Scan for the cell matching the given text and deliver its (X, Y) coordinate at center. 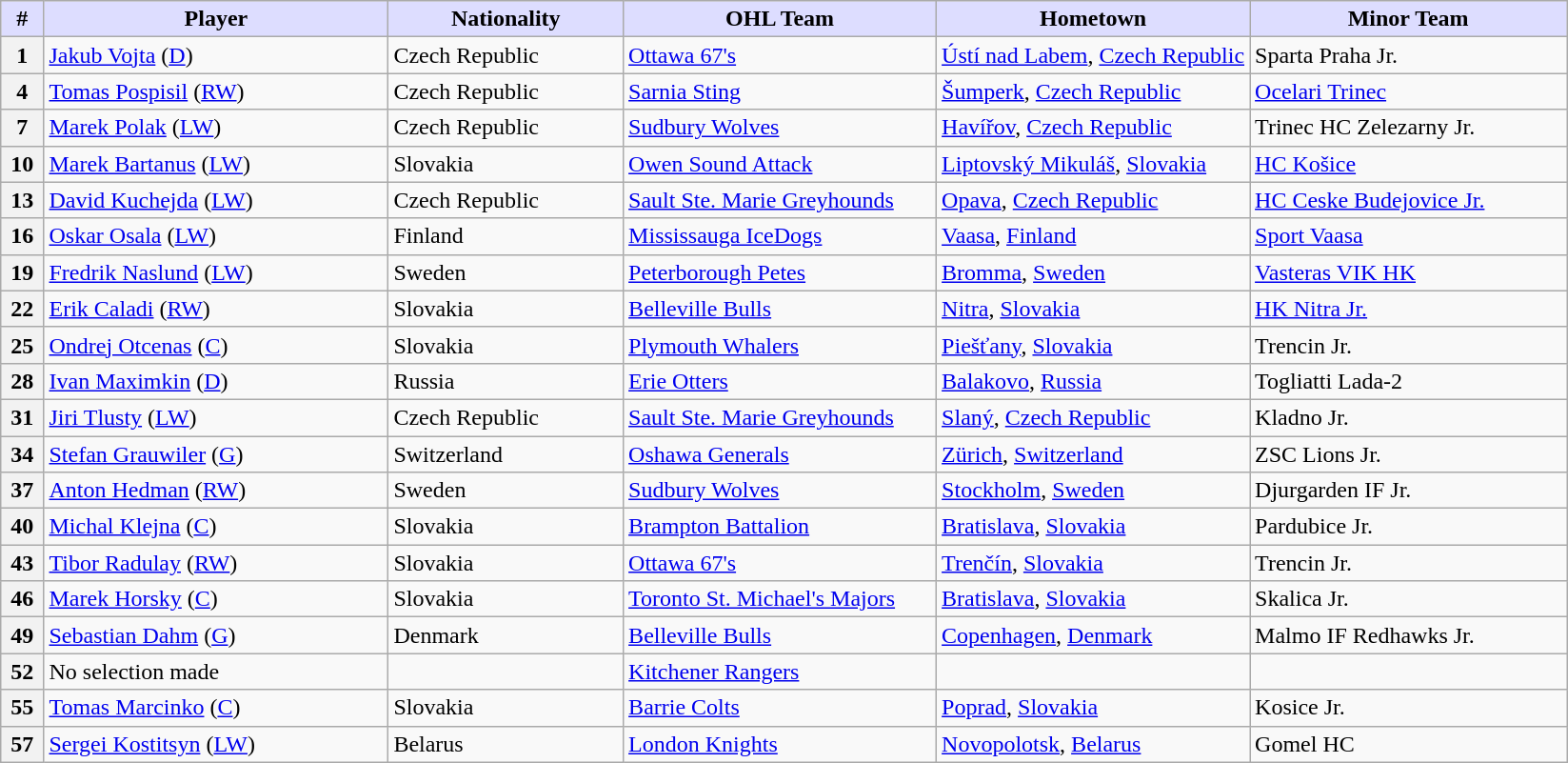
Sergei Kostitsyn (LW) (216, 744)
HC Košice (1409, 164)
OHL Team (781, 19)
Gomel HC (1409, 744)
Pardubice Jr. (1409, 527)
Havířov, Czech Republic (1093, 128)
Ocelari Trinec (1409, 91)
HC Ceske Budejovice Jr. (1409, 200)
Brampton Battalion (781, 527)
55 (23, 708)
London Knights (781, 744)
Mississauga IceDogs (781, 236)
57 (23, 744)
Malmo IF Redhawks Jr. (1409, 635)
16 (23, 236)
34 (23, 454)
Ondrej Otcenas (C) (216, 345)
10 (23, 164)
52 (23, 672)
Piešťany, Slovakia (1093, 345)
Oskar Osala (LW) (216, 236)
Fredrik Naslund (LW) (216, 272)
Vasteras VIK HK (1409, 272)
Russia (506, 381)
David Kuchejda (LW) (216, 200)
49 (23, 635)
No selection made (216, 672)
Marek Horsky (C) (216, 599)
Zürich, Switzerland (1093, 454)
4 (23, 91)
Kitchener Rangers (781, 672)
Peterborough Petes (781, 272)
Michal Klejna (C) (216, 527)
Sparta Praha Jr. (1409, 55)
Jakub Vojta (D) (216, 55)
Slaný, Czech Republic (1093, 417)
Jiri Tlusty (LW) (216, 417)
Finland (506, 236)
Tomas Marcinko (C) (216, 708)
Player (216, 19)
Ústí nad Labem, Czech Republic (1093, 55)
7 (23, 128)
37 (23, 491)
Copenhagen, Denmark (1093, 635)
Nitra, Slovakia (1093, 309)
1 (23, 55)
46 (23, 599)
Tomas Pospisil (RW) (216, 91)
Tibor Radulay (RW) (216, 563)
31 (23, 417)
HK Nitra Jr. (1409, 309)
Poprad, Slovakia (1093, 708)
Minor Team (1409, 19)
Trenčín, Slovakia (1093, 563)
Barrie Colts (781, 708)
Hometown (1093, 19)
Bromma, Sweden (1093, 272)
Sarnia Sting (781, 91)
Skalica Jr. (1409, 599)
19 (23, 272)
Djurgarden IF Jr. (1409, 491)
Opava, Czech Republic (1093, 200)
Marek Polak (LW) (216, 128)
Stockholm, Sweden (1093, 491)
Kladno Jr. (1409, 417)
Plymouth Whalers (781, 345)
22 (23, 309)
Stefan Grauwiler (G) (216, 454)
Sebastian Dahm (G) (216, 635)
Oshawa Generals (781, 454)
Vaasa, Finland (1093, 236)
Nationality (506, 19)
13 (23, 200)
Switzerland (506, 454)
Sport Vaasa (1409, 236)
25 (23, 345)
Liptovský Mikuláš, Slovakia (1093, 164)
Erik Caladi (RW) (216, 309)
Anton Hedman (RW) (216, 491)
Novopolotsk, Belarus (1093, 744)
Šumperk, Czech Republic (1093, 91)
Belarus (506, 744)
Balakovo, Russia (1093, 381)
ZSC Lions Jr. (1409, 454)
Toronto St. Michael's Majors (781, 599)
40 (23, 527)
# (23, 19)
Ivan Maximkin (D) (216, 381)
Togliatti Lada-2 (1409, 381)
Owen Sound Attack (781, 164)
Denmark (506, 635)
Trinec HC Zelezarny Jr. (1409, 128)
Marek Bartanus (LW) (216, 164)
43 (23, 563)
Kosice Jr. (1409, 708)
Erie Otters (781, 381)
28 (23, 381)
